Pinpoint the cell where the given text exists, returning its [x, y] midpoint coordinate. 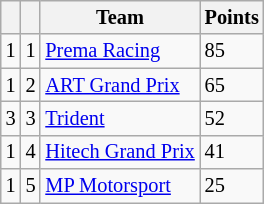
52 [232, 118]
41 [232, 152]
ART Grand Prix [120, 85]
4 [31, 152]
Hitech Grand Prix [120, 152]
Trident [120, 118]
MP Motorsport [120, 186]
5 [31, 186]
85 [232, 51]
2 [31, 85]
25 [232, 186]
65 [232, 85]
Team [120, 17]
Points [232, 17]
Prema Racing [120, 51]
